Return the [x, y] coordinate for the center point of the cell that contains the specified text.  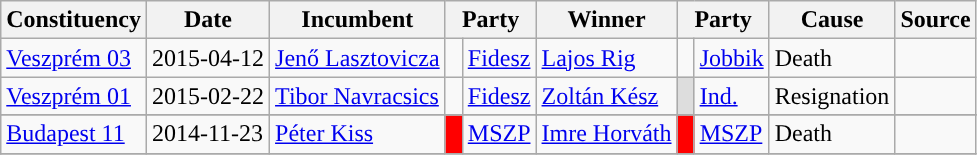
Budapest 11 [74, 134]
Jobbik [732, 58]
Lajos Rig [606, 58]
Constituency [74, 20]
Source [936, 20]
2014-11-23 [208, 134]
Cause [832, 20]
2015-02-22 [208, 96]
Tibor Navracsics [358, 96]
Resignation [832, 96]
Ind. [732, 96]
Date [208, 20]
Incumbent [358, 20]
Péter Kiss [358, 134]
2015-04-12 [208, 58]
Winner [606, 20]
Veszprém 01 [74, 96]
Veszprém 03 [74, 58]
Jenő Lasztovicza [358, 58]
Zoltán Kész [606, 96]
Imre Horváth [606, 134]
